Provide the (X, Y) coordinate of the cell's center where the given text is located.  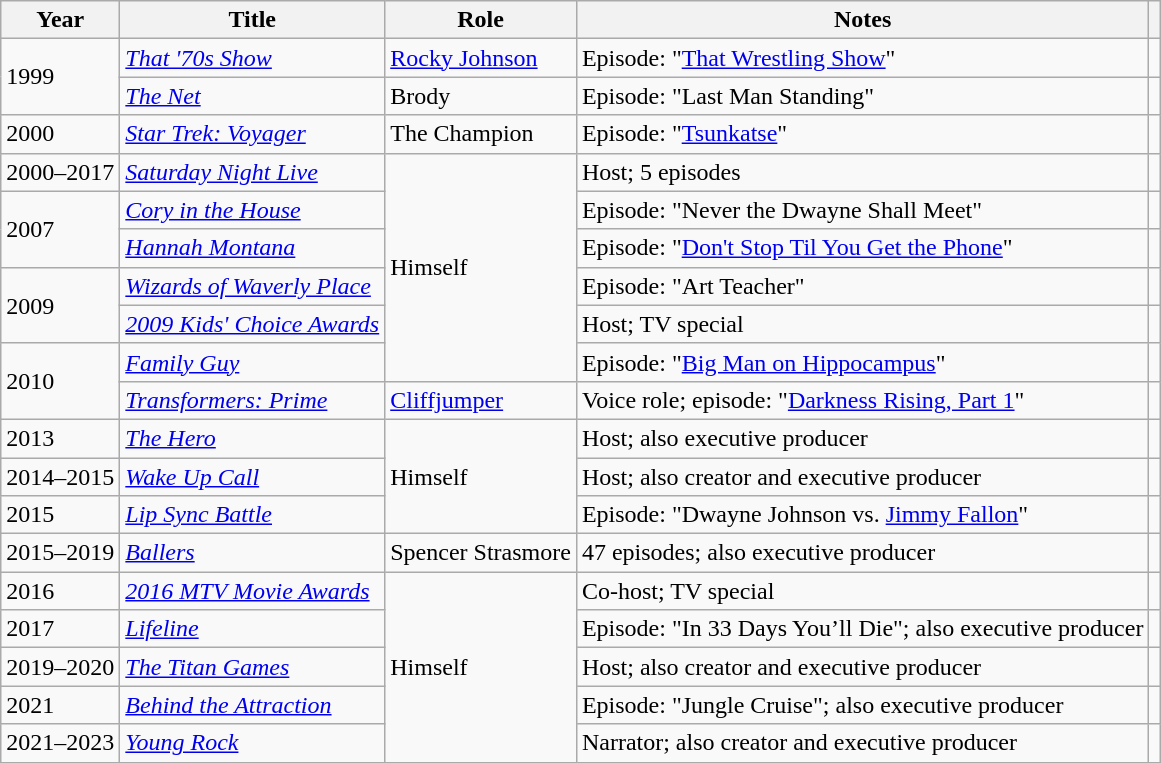
47 episodes; also executive producer (862, 553)
Episode: "Last Man Standing" (862, 96)
Title (252, 20)
Family Guy (252, 362)
The Hero (252, 438)
2021–2023 (60, 743)
Voice role; episode: "Darkness Rising, Part 1" (862, 400)
Young Rock (252, 743)
2014–2015 (60, 477)
Star Trek: Voyager (252, 134)
2021 (60, 705)
Co-host; TV special (862, 591)
Episode: "Don't Stop Til You Get the Phone" (862, 248)
Cliffjumper (481, 400)
2009 (60, 305)
The Champion (481, 134)
Narrator; also creator and executive producer (862, 743)
2019–2020 (60, 667)
2000–2017 (60, 172)
2000 (60, 134)
Host; 5 episodes (862, 172)
1999 (60, 77)
Episode: "Art Teacher" (862, 286)
Brody (481, 96)
2015 (60, 515)
2013 (60, 438)
Episode: "That Wrestling Show" (862, 58)
Behind the Attraction (252, 705)
Ballers (252, 553)
Episode: "Jungle Cruise"; also executive producer (862, 705)
Host; also executive producer (862, 438)
2010 (60, 381)
Episode: "Big Man on Hippocampus" (862, 362)
Episode: "Never the Dwayne Shall Meet" (862, 210)
Notes (862, 20)
Rocky Johnson (481, 58)
Episode: "Dwayne Johnson vs. Jimmy Fallon" (862, 515)
2007 (60, 229)
2017 (60, 629)
2009 Kids' Choice Awards (252, 324)
Episode: "Tsunkatse" (862, 134)
2016 (60, 591)
Episode: "In 33 Days You’ll Die"; also executive producer (862, 629)
Host; TV special (862, 324)
Saturday Night Live (252, 172)
2016 MTV Movie Awards (252, 591)
Transformers: Prime (252, 400)
2015–2019 (60, 553)
Year (60, 20)
The Net (252, 96)
Spencer Strasmore (481, 553)
Lip Sync Battle (252, 515)
Hannah Montana (252, 248)
The Titan Games (252, 667)
Wizards of Waverly Place (252, 286)
Role (481, 20)
Lifeline (252, 629)
That '70s Show (252, 58)
Wake Up Call (252, 477)
Cory in the House (252, 210)
